Return the (X, Y) coordinate for the center point of the cell that contains the specified text.  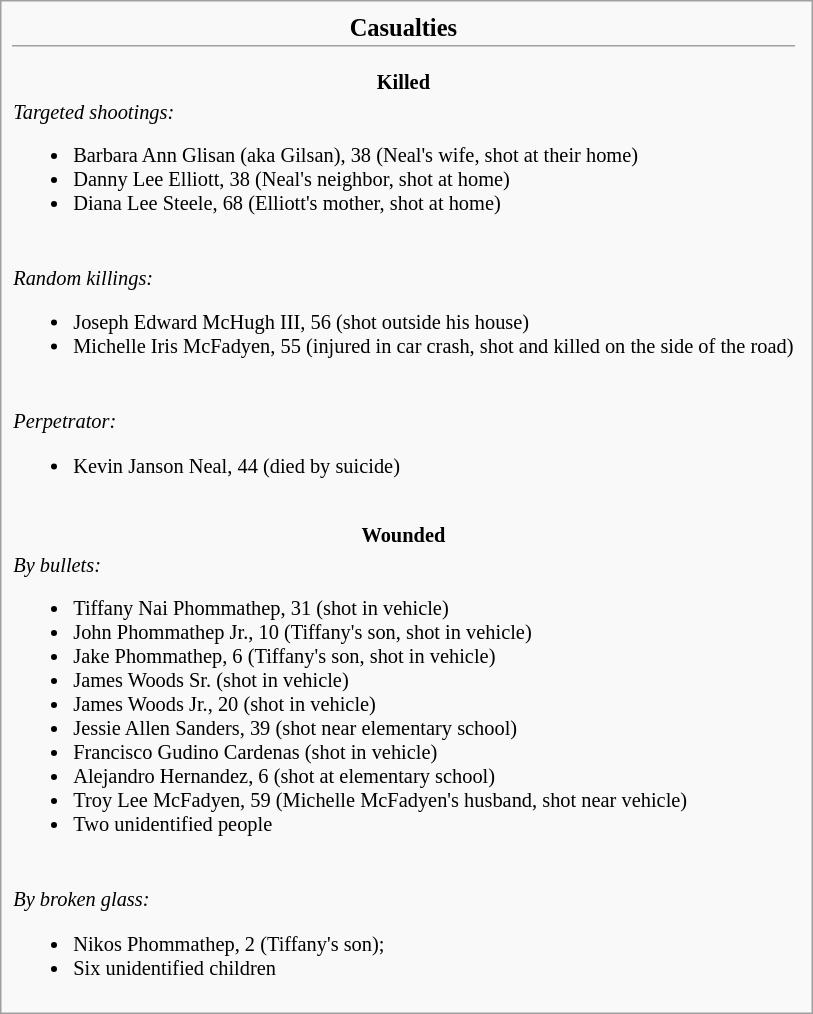
By broken glass:Nikos Phommathep, 2 (Tiffany's son);Six unidentified children (404, 932)
Perpetrator:Kevin Janson Neal, 44 (died by suicide) (404, 442)
Killed (404, 73)
Wounded (404, 526)
Casualties (404, 29)
